Locate the cell with the specified text and output its (X, Y) center coordinate. 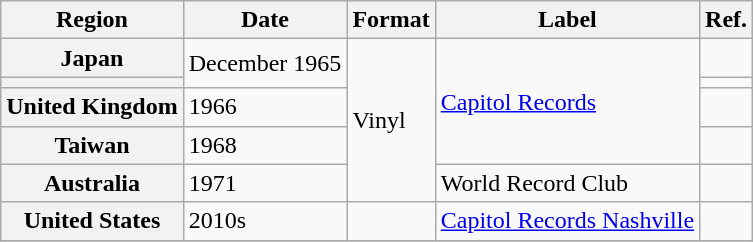
United Kingdom (92, 107)
Ref. (726, 20)
Taiwan (92, 145)
December 1965 (265, 64)
Date (265, 20)
Capitol Records (567, 102)
Capitol Records Nashville (567, 221)
Australia (92, 183)
1971 (265, 183)
Label (567, 20)
Region (92, 20)
United States (92, 221)
Japan (92, 58)
World Record Club (567, 183)
2010s (265, 221)
Format (391, 20)
1966 (265, 107)
Vinyl (391, 120)
1968 (265, 145)
